Detect which cell encompasses the target text, then output its [X, Y] center coordinate. 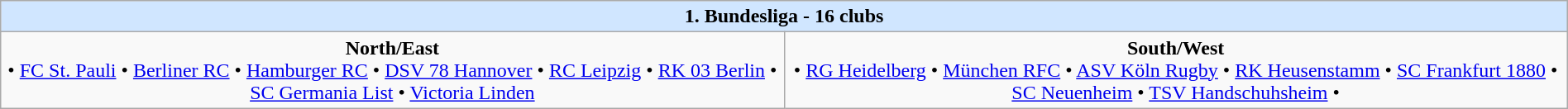
North/East• FC St. Pauli • Berliner RC • Hamburger RC • DSV 78 Hannover • RC Leipzig • RK 03 Berlin • SC Germania List • Victoria Linden [392, 70]
1. Bundesliga - 16 clubs [784, 17]
South/West• RG Heidelberg • München RFC • ASV Köln Rugby • RK Heusenstamm • SC Frankfurt 1880 • SC Neuenheim • TSV Handschuhsheim • [1176, 70]
